Provide the [x, y] coordinate of the cell's center where the given text is located.  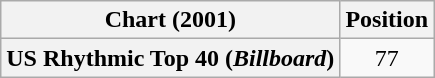
US Rhythmic Top 40 (Billboard) [170, 58]
Chart (2001) [170, 20]
Position [387, 20]
77 [387, 58]
